Capture the cell that displays the provided text and extract its [X, Y] central coordinate. 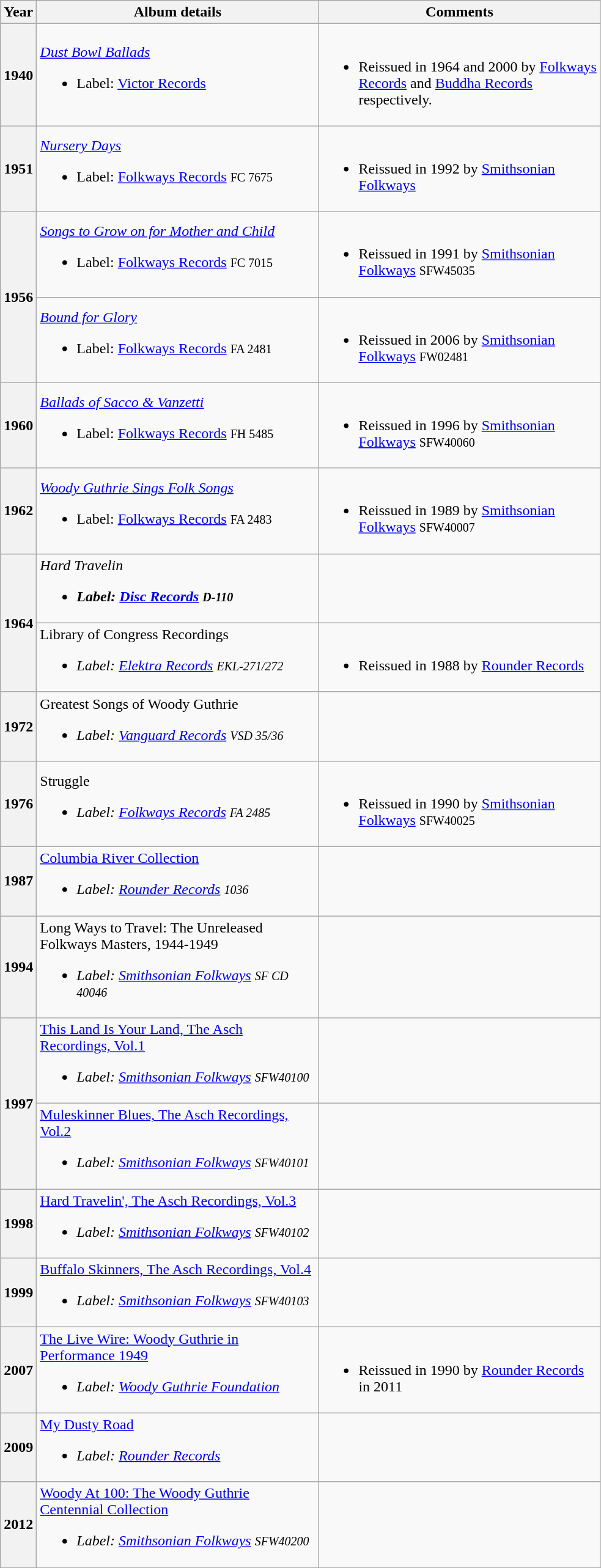
Bound for Glory Label: Folkways Records FA 2481 [177, 340]
Greatest Songs of Woody Guthrie Label: Vanguard Records VSD 35/36 [177, 726]
Nursery Days Label: Folkways Records FC 7675 [177, 169]
1951 [18, 169]
1962 [18, 511]
1998 [18, 1223]
2007 [18, 1370]
Long Ways to Travel: The Unreleased Folkways Masters, 1944-1949 Label: Smithsonian Folkways SF CD 40046 [177, 967]
Muleskinner Blues, The Asch Recordings, Vol.2 Label: Smithsonian Folkways SFW40101 [177, 1146]
The Live Wire: Woody Guthrie in Performance 1949 Label: Woody Guthrie Foundation [177, 1370]
Reissued in 1988 by Rounder Records [460, 658]
1999 [18, 1293]
Struggle Label: Folkways Records FA 2485 [177, 804]
Year [18, 12]
Woody Guthrie Sings Folk SongsLabel: Folkways Records FA 2483 [177, 511]
Songs to Grow on for Mother and Child Label: Folkways Records FC 7015 [177, 254]
Columbia River Collection Label: Rounder Records 1036 [177, 881]
Reissued in 1990 by Smithsonian Folkways SFW40025 [460, 804]
Reissued in 1990 by Rounder Records in 2011 [460, 1370]
Hard Travelin', The Asch Recordings, Vol.3 Label: Smithsonian Folkways SFW40102 [177, 1223]
Buffalo Skinners, The Asch Recordings, Vol.4 Label: Smithsonian Folkways SFW40103 [177, 1293]
Hard TravelinLabel: Disc Records D-110 [177, 588]
Reissued in 1964 and 2000 by Folkways Records and Buddha Records respectively. [460, 75]
1964 [18, 623]
Dust Bowl Ballads Label: Victor Records [177, 75]
Reissued in 1989 by Smithsonian Folkways SFW40007 [460, 511]
Reissued in 1992 by Smithsonian Folkways [460, 169]
Reissued in 2006 by Smithsonian Folkways FW02481 [460, 340]
This Land Is Your Land, The Asch Recordings, Vol.1 Label: Smithsonian Folkways SFW40100 [177, 1061]
1994 [18, 967]
1972 [18, 726]
Library of Congress RecordingsLabel: Elektra Records EKL-271/272 [177, 658]
Album details [177, 12]
Reissued in 1996 by Smithsonian Folkways SFW40060 [460, 425]
2012 [18, 1525]
1987 [18, 881]
Woody At 100: The Woody Guthrie Centennial Collection Label: Smithsonian Folkways SFW40200 [177, 1525]
2009 [18, 1447]
Reissued in 1991 by Smithsonian Folkways SFW45035 [460, 254]
1960 [18, 425]
Comments [460, 12]
1956 [18, 297]
1976 [18, 804]
Ballads of Sacco & Vanzetti Label: Folkways Records FH 5485 [177, 425]
My Dusty Road Label: Rounder Records [177, 1447]
1940 [18, 75]
1997 [18, 1104]
